Scan for the cell matching the given text and deliver its [X, Y] coordinate at center. 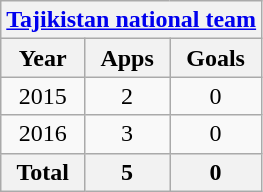
2015 [43, 96]
5 [128, 172]
Year [43, 58]
Total [43, 172]
Goals [216, 58]
Apps [128, 58]
Tajikistan national team [132, 20]
2 [128, 96]
2016 [43, 134]
3 [128, 134]
